Locate the cell with the specified text and output its (x, y) center coordinate. 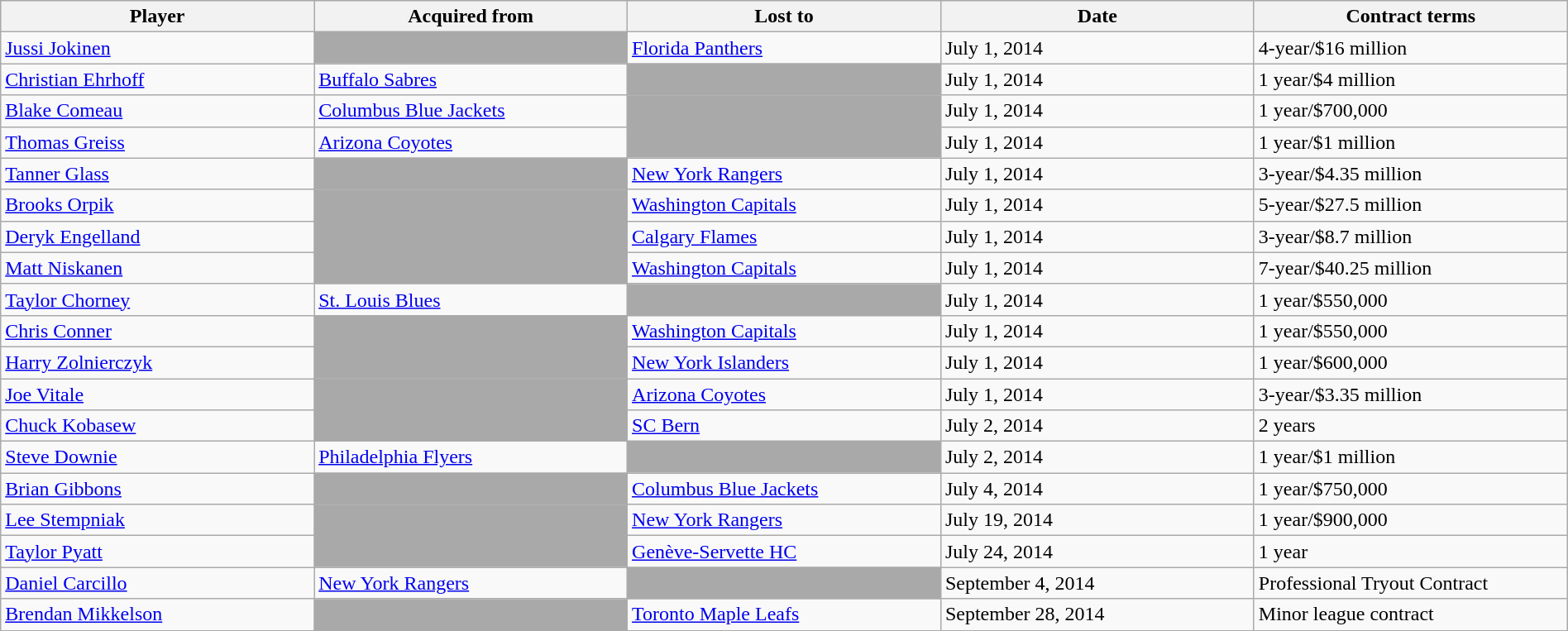
Professional Tryout Contract (1411, 583)
1 year (1411, 552)
Tanner Glass (157, 174)
Date (1097, 17)
Chris Conner (157, 331)
3-year/$3.35 million (1411, 394)
Daniel Carcillo (157, 583)
1 year/$600,000 (1411, 362)
Chuck Kobasew (157, 426)
SC Bern (784, 426)
1 year/$700,000 (1411, 111)
Player (157, 17)
7-year/$40.25 million (1411, 268)
Matt Niskanen (157, 268)
Lost to (784, 17)
New York Islanders (784, 362)
Lee Stempniak (157, 520)
4-year/$16 million (1411, 48)
Brooks Orpik (157, 205)
3-year/$4.35 million (1411, 174)
Taylor Chorney (157, 299)
Steve Downie (157, 457)
September 4, 2014 (1097, 583)
Brendan Mikkelson (157, 614)
Brian Gibbons (157, 489)
Christian Ehrhoff (157, 79)
Thomas Greiss (157, 142)
July 24, 2014 (1097, 552)
Blake Comeau (157, 111)
1 year/$4 million (1411, 79)
Buffalo Sabres (471, 79)
2 years (1411, 426)
Toronto Maple Leafs (784, 614)
3-year/$8.7 million (1411, 237)
Harry Zolnierczyk (157, 362)
Taylor Pyatt (157, 552)
1 year/$750,000 (1411, 489)
Calgary Flames (784, 237)
5-year/$27.5 million (1411, 205)
Philadelphia Flyers (471, 457)
Florida Panthers (784, 48)
September 28, 2014 (1097, 614)
St. Louis Blues (471, 299)
Contract terms (1411, 17)
Deryk Engelland (157, 237)
1 year/$900,000 (1411, 520)
July 4, 2014 (1097, 489)
Jussi Jokinen (157, 48)
July 19, 2014 (1097, 520)
Minor league contract (1411, 614)
Acquired from (471, 17)
Genève-Servette HC (784, 552)
Joe Vitale (157, 394)
